Extract the (x, y) coordinate from the center of the cell holding the provided text.  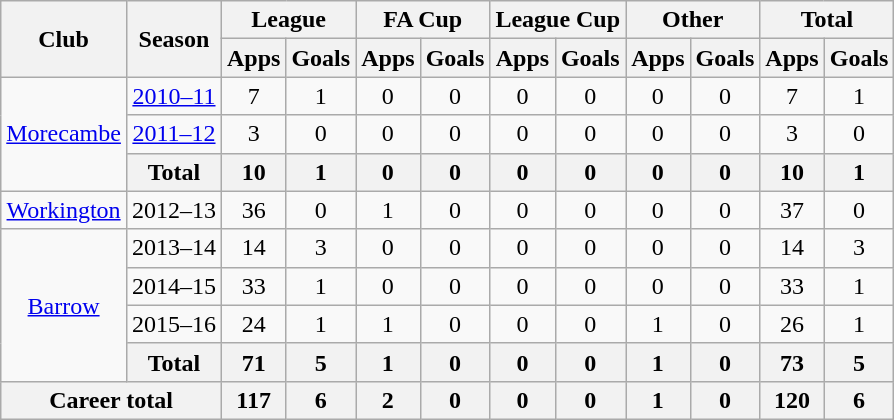
2013–14 (174, 248)
2012–13 (174, 210)
120 (792, 400)
2011–12 (174, 134)
26 (792, 324)
73 (792, 362)
Morecambe (64, 134)
Season (174, 39)
2014–15 (174, 286)
Other (693, 20)
Career total (112, 400)
24 (253, 324)
Club (64, 39)
71 (253, 362)
Barrow (64, 305)
2 (388, 400)
36 (253, 210)
37 (792, 210)
2010–11 (174, 96)
League Cup (558, 20)
117 (253, 400)
League (288, 20)
2015–16 (174, 324)
Workington (64, 210)
FA Cup (423, 20)
